Determine the (X, Y) coordinate at the center of the cell enclosing the given text.  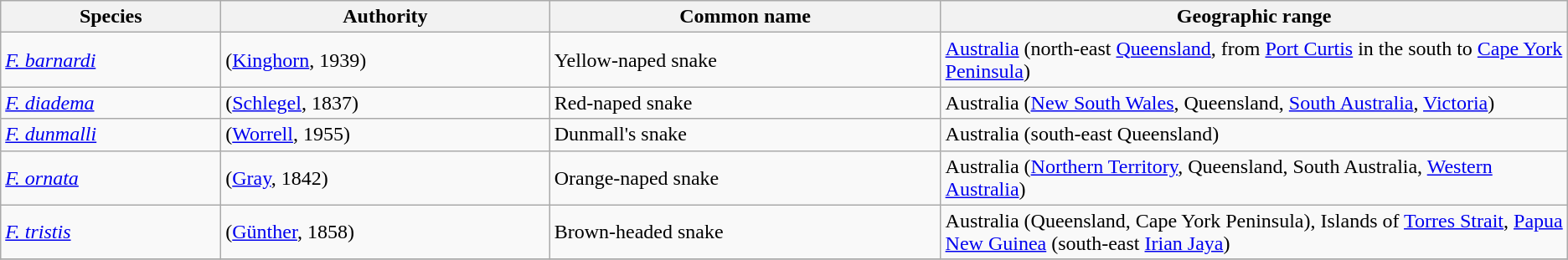
F. ornata (111, 177)
F. barnardi (111, 60)
F. diadema (111, 103)
Australia (Northern Territory, Queensland, South Australia, Western Australia) (1254, 177)
(Günther, 1858) (385, 232)
Brown-headed snake (745, 232)
Australia (north-east Queensland, from Port Curtis in the south to Cape York Peninsula) (1254, 60)
Australia (New South Wales, Queensland, South Australia, Victoria) (1254, 103)
Geographic range (1254, 17)
Australia (south-east Queensland) (1254, 135)
(Gray, 1842) (385, 177)
F. dunmalli (111, 135)
Orange-naped snake (745, 177)
Yellow-naped snake (745, 60)
Authority (385, 17)
F. tristis (111, 232)
Australia (Queensland, Cape York Peninsula), Islands of Torres Strait, Papua New Guinea (south-east Irian Jaya) (1254, 232)
Species (111, 17)
Red-naped snake (745, 103)
Dunmall's snake (745, 135)
(Schlegel, 1837) (385, 103)
Common name (745, 17)
(Kinghorn, 1939) (385, 60)
(Worrell, 1955) (385, 135)
